Pinpoint the cell where the given text exists, returning its [x, y] midpoint coordinate. 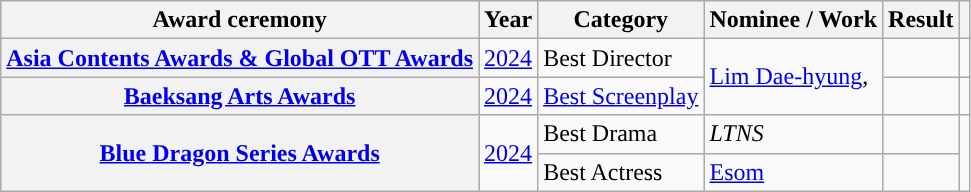
Baeksang Arts Awards [240, 96]
Asia Contents Awards & Global OTT Awards [240, 58]
Result [921, 20]
Best Drama [621, 134]
Year [508, 20]
Category [621, 20]
LTNS [794, 134]
Best Director [621, 58]
Best Screenplay [621, 96]
Lim Dae-hyung, [794, 77]
Nominee / Work [794, 20]
Award ceremony [240, 20]
Best Actress [621, 172]
Blue Dragon Series Awards [240, 153]
Esom [794, 172]
